Pinpoint the cell where the given text exists, returning its [x, y] midpoint coordinate. 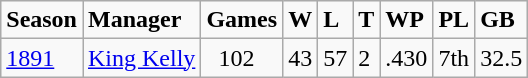
2 [366, 58]
1891 [42, 58]
Manager [141, 20]
32.5 [502, 58]
L [336, 20]
7th [454, 58]
WP [406, 20]
GB [502, 20]
57 [336, 58]
T [366, 20]
PL [454, 20]
.430 [406, 58]
King Kelly [141, 58]
Games [242, 20]
W [300, 20]
Season [42, 20]
102 [242, 58]
43 [300, 58]
